Output the [x, y] coordinate of the center of the cell containing the given text.  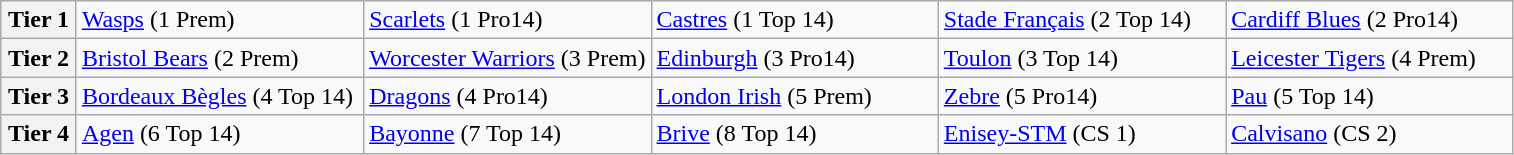
Tier 3 [39, 96]
London Irish (5 Prem) [794, 96]
Cardiff Blues (2 Pro14) [1370, 20]
Enisey-STM (CS 1) [1082, 134]
Scarlets (1 Pro14) [508, 20]
Wasps (1 Prem) [220, 20]
Calvisano (CS 2) [1370, 134]
Dragons (4 Pro14) [508, 96]
Bordeaux Bègles (4 Top 14) [220, 96]
Bayonne (7 Top 14) [508, 134]
Stade Français (2 Top 14) [1082, 20]
Pau (5 Top 14) [1370, 96]
Edinburgh (3 Pro14) [794, 58]
Agen (6 Top 14) [220, 134]
Tier 1 [39, 20]
Toulon (3 Top 14) [1082, 58]
Zebre (5 Pro14) [1082, 96]
Brive (8 Top 14) [794, 134]
Tier 4 [39, 134]
Worcester Warriors (3 Prem) [508, 58]
Leicester Tigers (4 Prem) [1370, 58]
Bristol Bears (2 Prem) [220, 58]
Tier 2 [39, 58]
Castres (1 Top 14) [794, 20]
